Output the [X, Y] coordinate of the center of the cell containing the given text.  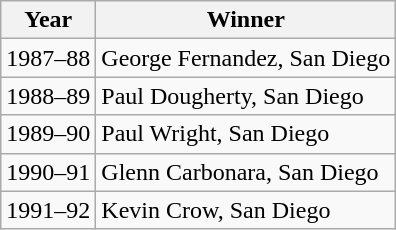
1987–88 [48, 58]
Paul Dougherty, San Diego [246, 96]
George Fernandez, San Diego [246, 58]
Kevin Crow, San Diego [246, 210]
1988–89 [48, 96]
Paul Wright, San Diego [246, 134]
1990–91 [48, 172]
Glenn Carbonara, San Diego [246, 172]
1991–92 [48, 210]
1989–90 [48, 134]
Year [48, 20]
Winner [246, 20]
